Return the (X, Y) coordinate for the center point of the cell that contains the specified text.  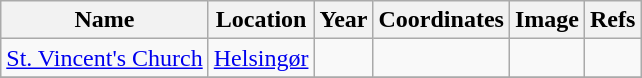
Image (546, 20)
Year (344, 20)
Helsingør (261, 58)
St. Vincent's Church (104, 58)
Name (104, 20)
Coordinates (441, 20)
Refs (612, 20)
Location (261, 20)
